Detect which cell encompasses the target text, then output its (x, y) center coordinate. 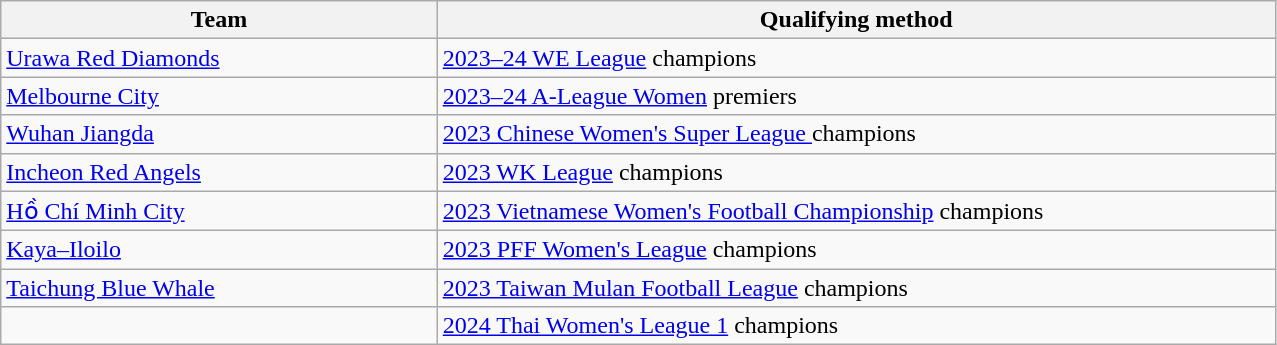
2023 Chinese Women's Super League champions (856, 134)
2023 PFF Women's League champions (856, 250)
Qualifying method (856, 20)
2023 WK League champions (856, 172)
2023–24 WE League champions (856, 58)
2024 Thai Women's League 1 champions (856, 326)
Hồ Chí Minh City (219, 211)
Urawa Red Diamonds (219, 58)
Incheon Red Angels (219, 172)
Taichung Blue Whale (219, 288)
Kaya–Iloilo (219, 250)
2023–24 A-League Women premiers (856, 96)
Team (219, 20)
2023 Taiwan Mulan Football League champions (856, 288)
Melbourne City (219, 96)
Wuhan Jiangda (219, 134)
2023 Vietnamese Women's Football Championship champions (856, 211)
